Return the (X, Y) coordinate for the center point of the cell that contains the specified text.  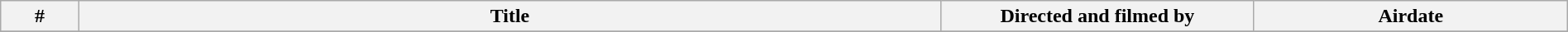
# (40, 16)
Title (509, 16)
Airdate (1411, 16)
Directed and filmed by (1097, 16)
